Pinpoint the cell where the given text exists, returning its (X, Y) midpoint coordinate. 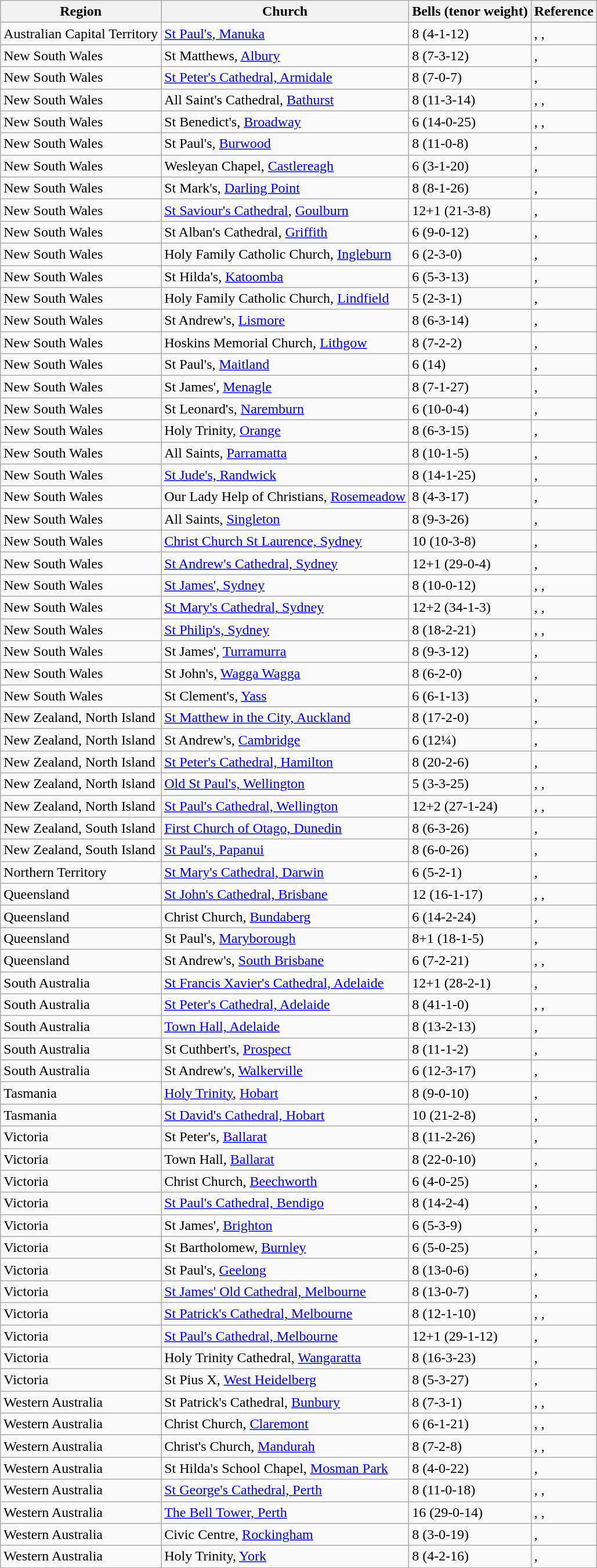
Christ Church, Beechworth (285, 1181)
8 (16-3-23) (470, 1358)
8 (9-3-26) (470, 519)
All Saint's Cathedral, Bathurst (285, 100)
St Benedict's, Broadway (285, 122)
St Mark's, Darling Point (285, 188)
Holy Trinity, Hobart (285, 1093)
St Matthew in the City, Auckland (285, 718)
8 (11-0-8) (470, 144)
Holy Family Catholic Church, Ingleburn (285, 254)
St Paul's, Papanui (285, 850)
8 (4-2-16) (470, 1556)
St Philip's, Sydney (285, 629)
6 (4-0-25) (470, 1181)
6 (9-0-12) (470, 232)
St Hilda's School Chapel, Mosman Park (285, 1468)
12+2 (34-1-3) (470, 607)
8 (11-0-18) (470, 1490)
8 (9-3-12) (470, 652)
St James', Menagle (285, 387)
16 (29-0-14) (470, 1512)
12+1 (29-0-4) (470, 563)
All Saints, Singleton (285, 519)
St Paul's Cathedral, Wellington (285, 806)
St Jude's, Randwick (285, 475)
St Leonard's, Naremburn (285, 409)
St Cuthbert's, Prospect (285, 1049)
8 (18-2-21) (470, 629)
6 (5-2-1) (470, 872)
6 (10-0-4) (470, 409)
St David's Cathedral, Hobart (285, 1115)
St James' Old Cathedral, Melbourne (285, 1291)
8 (13-0-7) (470, 1291)
6 (2-3-0) (470, 254)
St John's Cathedral, Brisbane (285, 894)
8 (13-2-13) (470, 1027)
St James', Turramurra (285, 652)
Holy Trinity, Orange (285, 431)
St Andrew's, South Brisbane (285, 960)
8 (10-0-12) (470, 585)
St John's, Wagga Wagga (285, 674)
8 (11-3-14) (470, 100)
St Andrew's, Walkerville (285, 1071)
8 (7-2-8) (470, 1446)
5 (2-3-1) (470, 299)
Civic Centre, Rockingham (285, 1534)
St Peter's Cathedral, Hamilton (285, 762)
12+2 (27-1-24) (470, 806)
8 (6-2-0) (470, 674)
St Mary's Cathedral, Sydney (285, 607)
St Paul's, Geelong (285, 1269)
8 (6-3-26) (470, 828)
Reference (564, 12)
St Peter's, Ballarat (285, 1137)
8+1 (18-1-5) (470, 938)
St Paul's, Maryborough (285, 938)
St Bartholomew, Burnley (285, 1247)
St Hilda's, Katoomba (285, 277)
St Andrew's Cathedral, Sydney (285, 563)
St Saviour's Cathedral, Goulburn (285, 210)
8 (5-3-27) (470, 1380)
Christ Church St Laurence, Sydney (285, 541)
St Peter's Cathedral, Armidale (285, 78)
St James', Brighton (285, 1225)
Our Lady Help of Christians, Rosemeadow (285, 497)
5 (3-3-25) (470, 784)
Northern Territory (81, 872)
8 (8-1-26) (470, 188)
Bells (tenor weight) (470, 12)
10 (10-3-8) (470, 541)
8 (12-1-10) (470, 1313)
6 (6-1-21) (470, 1424)
Region (81, 12)
10 (21-2-8) (470, 1115)
St Andrew's, Cambridge (285, 740)
St Clement's, Yass (285, 696)
St Paul's Cathedral, Melbourne (285, 1335)
12 (16-1-17) (470, 894)
8 (9-0-10) (470, 1093)
8 (3-0-19) (470, 1534)
8 (7-0-7) (470, 78)
St Alban's Cathedral, Griffith (285, 232)
St James', Sydney (285, 585)
Old St Paul's, Wellington (285, 784)
8 (11-2-26) (470, 1137)
St Pius X, West Heidelberg (285, 1380)
6 (14-2-24) (470, 916)
6 (5-0-25) (470, 1247)
6 (7-2-21) (470, 960)
Wesleyan Chapel, Castlereagh (285, 166)
8 (41-1-0) (470, 1005)
Holy Trinity Cathedral, Wangaratta (285, 1358)
Holy Trinity, York (285, 1556)
Town Hall, Ballarat (285, 1159)
6 (6-1-13) (470, 696)
8 (20-2-6) (470, 762)
St Matthews, Albury (285, 56)
Church (285, 12)
Christ Church, Bundaberg (285, 916)
St Francis Xavier's Cathedral, Adelaide (285, 983)
St George's Cathedral, Perth (285, 1490)
8 (6-3-14) (470, 321)
8 (6-0-26) (470, 850)
St Patrick's Cathedral, Bunbury (285, 1402)
St Mary's Cathedral, Darwin (285, 872)
8 (6-3-15) (470, 431)
6 (5-3-13) (470, 277)
8 (14-2-4) (470, 1203)
Hoskins Memorial Church, Lithgow (285, 343)
8 (4-3-17) (470, 497)
The Bell Tower, Perth (285, 1512)
12+1 (29-1-12) (470, 1335)
First Church of Otago, Dunedin (285, 828)
6 (12-3-17) (470, 1071)
St Paul's, Manuka (285, 34)
St Peter's Cathedral, Adelaide (285, 1005)
St Paul's, Maitland (285, 365)
8 (4-0-22) (470, 1468)
8 (7-3-1) (470, 1402)
8 (10-1-5) (470, 453)
St Patrick's Cathedral, Melbourne (285, 1313)
All Saints, Parramatta (285, 453)
8 (7-1-27) (470, 387)
8 (7-2-2) (470, 343)
6 (12¼) (470, 740)
6 (14-0-25) (470, 122)
8 (11-1-2) (470, 1049)
Australian Capital Territory (81, 34)
Christ's Church, Mandurah (285, 1446)
8 (7-3-12) (470, 56)
St Andrew's, Lismore (285, 321)
8 (22-0-10) (470, 1159)
St Paul's, Burwood (285, 144)
St Paul's Cathedral, Bendigo (285, 1203)
8 (14-1-25) (470, 475)
8 (4-1-12) (470, 34)
Holy Family Catholic Church, Lindfield (285, 299)
Christ Church, Claremont (285, 1424)
8 (13-0-6) (470, 1269)
Town Hall, Adelaide (285, 1027)
6 (14) (470, 365)
8 (17-2-0) (470, 718)
6 (5-3-9) (470, 1225)
6 (3-1-20) (470, 166)
12+1 (21-3-8) (470, 210)
12+1 (28-2-1) (470, 983)
